Detect which cell encompasses the target text, then output its (X, Y) center coordinate. 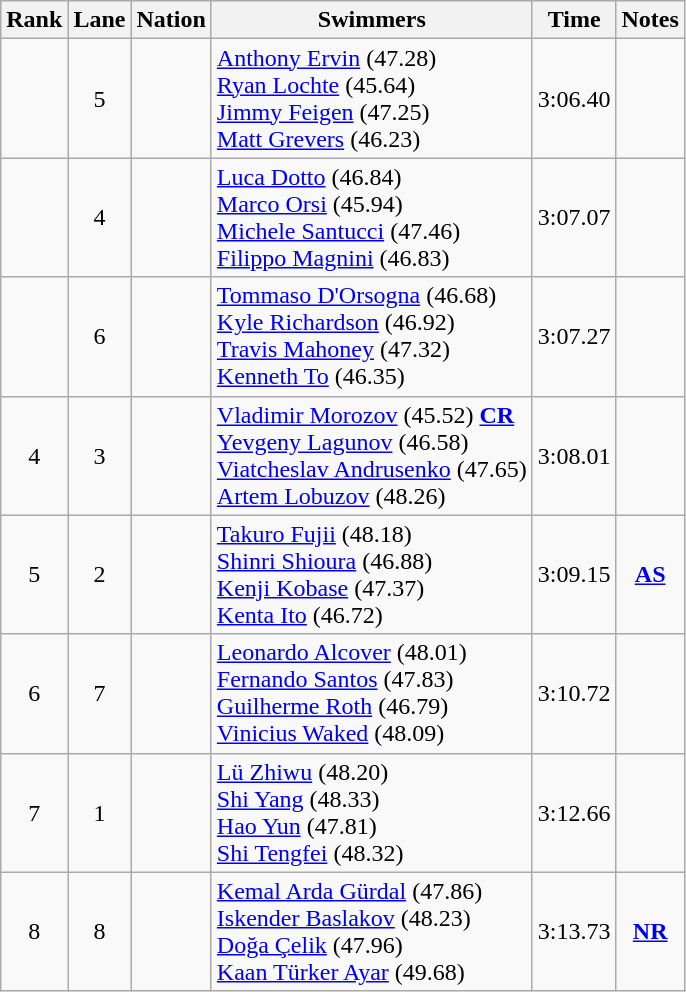
Nation (171, 20)
1 (100, 812)
3:09.15 (574, 574)
Leonardo Alcover (48.01)Fernando Santos (47.83)Guilherme Roth (46.79)Vinicius Waked (48.09) (372, 694)
Vladimir Morozov (45.52) CRYevgeny Lagunov (46.58)Viatcheslav Andrusenko (47.65)Artem Lobuzov (48.26) (372, 456)
Swimmers (372, 20)
AS (650, 574)
3:13.73 (574, 932)
Takuro Fujii (48.18)Shinri Shioura (46.88)Kenji Kobase (47.37)Kenta Ito (46.72) (372, 574)
3:07.07 (574, 218)
Rank (34, 20)
Anthony Ervin (47.28)Ryan Lochte (45.64)Jimmy Feigen (47.25)Matt Grevers (46.23) (372, 98)
3:10.72 (574, 694)
Notes (650, 20)
3:06.40 (574, 98)
NR (650, 932)
Lü Zhiwu (48.20)Shi Yang (48.33)Hao Yun (47.81)Shi Tengfei (48.32) (372, 812)
3 (100, 456)
3:08.01 (574, 456)
Time (574, 20)
Tommaso D'Orsogna (46.68)Kyle Richardson (46.92)Travis Mahoney (47.32)Kenneth To (46.35) (372, 336)
Luca Dotto (46.84)Marco Orsi (45.94)Michele Santucci (47.46)Filippo Magnini (46.83) (372, 218)
3:07.27 (574, 336)
3:12.66 (574, 812)
Lane (100, 20)
Kemal Arda Gürdal (47.86)Iskender Baslakov (48.23)Doğa Çelik (47.96)Kaan Türker Ayar (49.68) (372, 932)
2 (100, 574)
